Detect which cell encompasses the target text, then output its (X, Y) center coordinate. 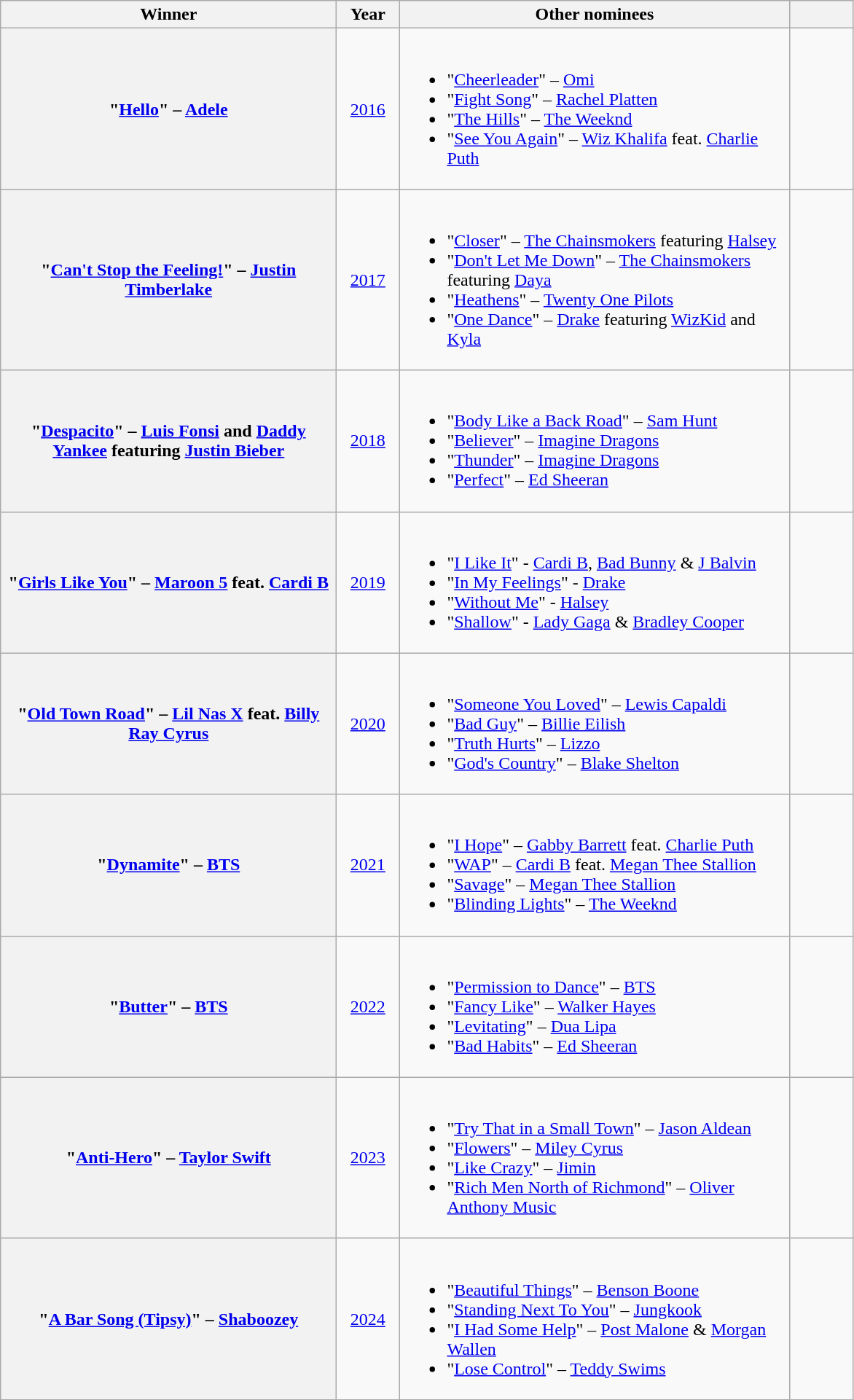
"Cheerleader" – Omi"Fight Song" – Rachel Platten"The Hills" – The Weeknd"See You Again" – Wiz Khalifa feat. Charlie Puth (595, 109)
"Old Town Road" – Lil Nas X feat. Billy Ray Cyrus (169, 724)
2017 (368, 280)
2018 (368, 441)
"Anti-Hero" – Taylor Swift (169, 1157)
"Someone You Loved" – Lewis Capaldi"Bad Guy" – Billie Eilish"Truth Hurts" – Lizzo"God's Country" – Blake Shelton (595, 724)
Year (368, 15)
2019 (368, 582)
"Can't Stop the Feeling!" – Justin Timberlake (169, 280)
2021 (368, 865)
"A Bar Song (Tipsy)" – Shaboozey (169, 1319)
"Girls Like You" – Maroon 5 feat. Cardi B (169, 582)
Winner (169, 15)
2023 (368, 1157)
"Butter" – BTS (169, 1006)
"Despacito" – Luis Fonsi and Daddy Yankee featuring Justin Bieber (169, 441)
"Beautiful Things" – Benson Boone"Standing Next To You" – Jungkook"I Had Some Help" – Post Malone & Morgan Wallen"Lose Control" – Teddy Swims (595, 1319)
2020 (368, 724)
"Try That in a Small Town" – Jason Aldean"Flowers" – Miley Cyrus"Like Crazy" – Jimin"Rich Men North of Richmond" – Oliver Anthony Music (595, 1157)
"Body Like a Back Road" – Sam Hunt"Believer" – Imagine Dragons"Thunder" – Imagine Dragons"Perfect" – Ed Sheeran (595, 441)
2024 (368, 1319)
"I Like It" - Cardi B, Bad Bunny & J Balvin"In My Feelings" - Drake"Without Me" - Halsey"Shallow" - Lady Gaga & Bradley Cooper (595, 582)
"I Hope" – Gabby Barrett feat. Charlie Puth"WAP" – Cardi B feat. Megan Thee Stallion"Savage" – Megan Thee Stallion"Blinding Lights" – The Weeknd (595, 865)
"Dynamite" – BTS (169, 865)
Other nominees (595, 15)
2022 (368, 1006)
"Permission to Dance" – BTS"Fancy Like" – Walker Hayes"Levitating" – Dua Lipa"Bad Habits" – Ed Sheeran (595, 1006)
2016 (368, 109)
"Hello" – Adele (169, 109)
